Output the (x, y) coordinate of the center of the cell containing the given text.  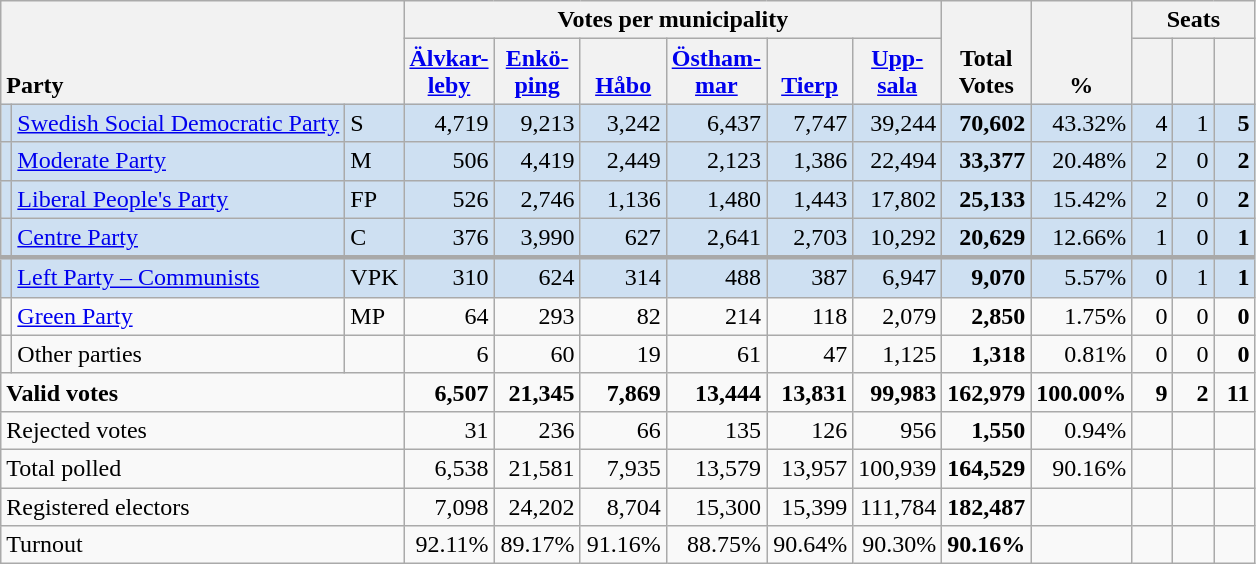
5 (1234, 123)
118 (810, 316)
1.75% (1082, 316)
21,345 (537, 392)
66 (623, 430)
2,079 (898, 316)
9,213 (537, 123)
13,957 (810, 468)
3,242 (623, 123)
2,746 (537, 199)
C (374, 238)
13,579 (716, 468)
214 (716, 316)
Party (202, 52)
Enkö- ping (537, 72)
1,318 (986, 354)
2,703 (810, 238)
1,136 (623, 199)
22,494 (898, 161)
47 (810, 354)
21,581 (537, 468)
13,444 (716, 392)
19 (623, 354)
90.30% (898, 545)
31 (449, 430)
Swedish Social Democratic Party (178, 123)
43.32% (1082, 123)
6,538 (449, 468)
6,437 (716, 123)
0.94% (1082, 430)
100,939 (898, 468)
7,869 (623, 392)
2,850 (986, 316)
310 (449, 278)
Valid votes (202, 392)
60 (537, 354)
99,983 (898, 392)
61 (716, 354)
Håbo (623, 72)
526 (449, 199)
7,098 (449, 507)
S (374, 123)
387 (810, 278)
FP (374, 199)
5.57% (1082, 278)
15,300 (716, 507)
70,602 (986, 123)
Registered electors (202, 507)
15.42% (1082, 199)
92.11% (449, 545)
1,125 (898, 354)
6,947 (898, 278)
MP (374, 316)
9 (1152, 392)
126 (810, 430)
111,784 (898, 507)
0.81% (1082, 354)
236 (537, 430)
Moderate Party (178, 161)
Total polled (202, 468)
2,123 (716, 161)
% (1082, 52)
1,550 (986, 430)
82 (623, 316)
488 (716, 278)
4,419 (537, 161)
17,802 (898, 199)
Centre Party (178, 238)
Liberal People's Party (178, 199)
13,831 (810, 392)
Älvkar- leby (449, 72)
3,990 (537, 238)
4 (1152, 123)
162,979 (986, 392)
8,704 (623, 507)
64 (449, 316)
2,641 (716, 238)
135 (716, 430)
Turnout (202, 545)
89.17% (537, 545)
10,292 (898, 238)
39,244 (898, 123)
VPK (374, 278)
6,507 (449, 392)
Other parties (178, 354)
624 (537, 278)
Left Party – Communists (178, 278)
293 (537, 316)
4,719 (449, 123)
627 (623, 238)
314 (623, 278)
7,747 (810, 123)
2,449 (623, 161)
9,070 (986, 278)
1,480 (716, 199)
506 (449, 161)
Östham- mar (716, 72)
20,629 (986, 238)
25,133 (986, 199)
90.64% (810, 545)
M (374, 161)
Rejected votes (202, 430)
182,487 (986, 507)
6 (449, 354)
Upp- sala (898, 72)
91.16% (623, 545)
1,443 (810, 199)
11 (1234, 392)
Votes per municipality (673, 20)
33,377 (986, 161)
12.66% (1082, 238)
Total Votes (986, 52)
956 (898, 430)
24,202 (537, 507)
376 (449, 238)
Seats (1194, 20)
Tierp (810, 72)
100.00% (1082, 392)
7,935 (623, 468)
1,386 (810, 161)
164,529 (986, 468)
20.48% (1082, 161)
Green Party (178, 316)
88.75% (716, 545)
15,399 (810, 507)
